Provide the [x, y] coordinate of the cell's center where the given text is located.  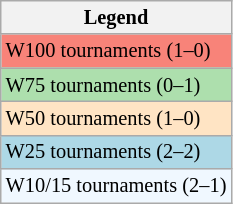
W10/15 tournaments (2–1) [116, 186]
W25 tournaments (2–2) [116, 152]
W100 tournaments (1–0) [116, 51]
Legend [116, 17]
W75 tournaments (0–1) [116, 85]
W50 tournaments (1–0) [116, 118]
